Output the (X, Y) coordinate of the center of the cell containing the given text.  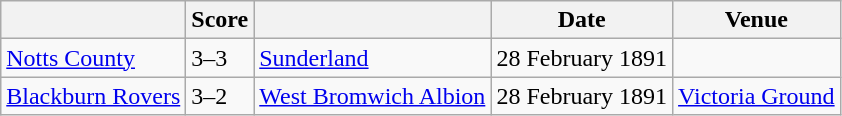
3–2 (220, 96)
Score (220, 20)
Victoria Ground (757, 96)
Date (582, 20)
Notts County (94, 58)
Blackburn Rovers (94, 96)
Venue (757, 20)
3–3 (220, 58)
West Bromwich Albion (372, 96)
Sunderland (372, 58)
